Search for the cell housing the specified text and yield its [X, Y] center coordinate. 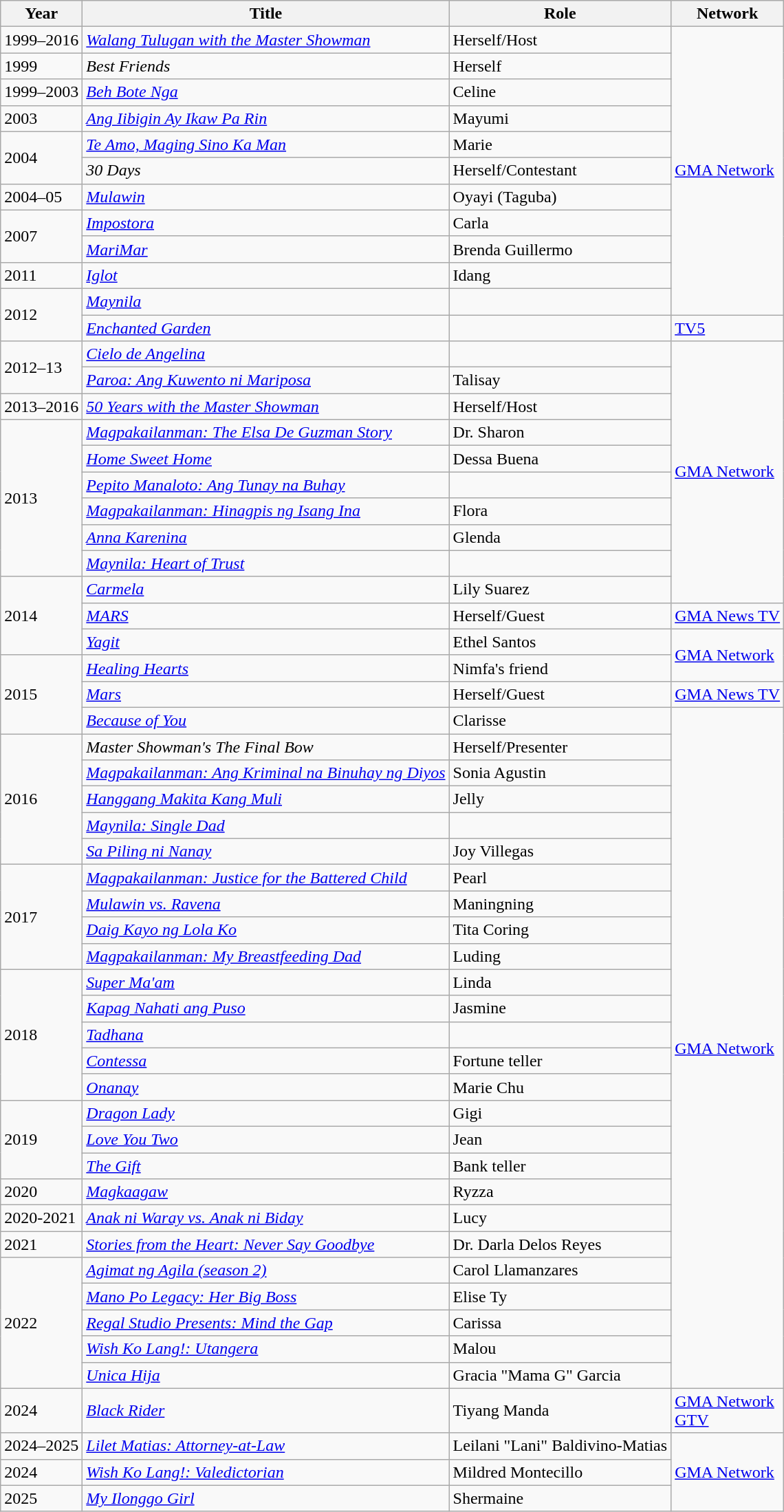
Nimfa's friend [560, 668]
2004–05 [41, 197]
2019 [41, 1139]
Anna Karenina [265, 537]
Contessa [265, 1061]
Bank teller [560, 1166]
Walang Tulugan with the Master Showman [265, 40]
Pearl [560, 878]
Dessa Buena [560, 459]
Flora [560, 511]
Iglot [265, 275]
2011 [41, 275]
2022 [41, 1323]
The Gift [265, 1166]
Gigi [560, 1113]
2012 [41, 314]
Paroa: Ang Kuwento ni Mariposa [265, 380]
Maynila [265, 301]
Cielo de Angelina [265, 354]
Malou [560, 1349]
1999–2016 [41, 40]
2018 [41, 1035]
50 Years with the Master Showman [265, 407]
1999 [41, 66]
Gracia "Mama G" Garcia [560, 1375]
Herself/Presenter [560, 746]
Yagit [265, 642]
Lucy [560, 1218]
Mano Po Legacy: Her Big Boss [265, 1297]
Agimat ng Agila (season 2) [265, 1271]
Mayumi [560, 118]
Stories from the Heart: Never Say Goodbye [265, 1244]
Title [265, 14]
Brenda Guillermo [560, 249]
Pepito Manaloto: Ang Tunay na Buhay [265, 485]
Carmela [265, 590]
Carissa [560, 1323]
Clarisse [560, 720]
Shermaine [560, 1498]
Healing Hearts [265, 668]
Fortune teller [560, 1061]
Super Ma'am [265, 982]
Best Friends [265, 66]
Herself/Contestant [560, 171]
Maningning [560, 904]
Wish Ko Lang!: Utangera [265, 1349]
Hanggang Makita Kang Muli [265, 799]
Magpakailanman: My Breastfeeding Dad [265, 956]
Home Sweet Home [265, 459]
Because of You [265, 720]
Magpakailanman: The Elsa De Guzman Story [265, 433]
2015 [41, 694]
TV5 [728, 328]
2016 [41, 799]
1999–2003 [41, 92]
Ang Iibigin Ay Ikaw Pa Rin [265, 118]
Unica Hija [265, 1375]
Regal Studio Presents: Mind the Gap [265, 1323]
30 Days [265, 171]
Linda [560, 982]
Jean [560, 1139]
Impostora [265, 223]
Dr. Sharon [560, 433]
Herself [560, 66]
2013–2016 [41, 407]
Sa Piling ni Nanay [265, 852]
Onanay [265, 1087]
2004 [41, 158]
Ryzza [560, 1192]
Maynila: Heart of Trust [265, 563]
2017 [41, 917]
GMA Network GTV [728, 1410]
Kapag Nahati ang Puso [265, 1008]
Celine [560, 92]
2020 [41, 1192]
Beh Bote Nga [265, 92]
Love You Two [265, 1139]
Mulawin [265, 197]
Role [560, 14]
Lily Suarez [560, 590]
2025 [41, 1498]
Magpakailanman: Ang Kriminal na Binuhay ng Diyos [265, 773]
Maynila: Single Dad [265, 825]
2024–2025 [41, 1446]
Leilani "Lani" Baldivino-Matias [560, 1446]
Black Rider [265, 1410]
Mulawin vs. Ravena [265, 904]
Tadhana [265, 1035]
Marie [560, 144]
Mildred Montecillo [560, 1472]
Magpakailanman: Justice for the Battered Child [265, 878]
2003 [41, 118]
Talisay [560, 380]
Jasmine [560, 1008]
2007 [41, 236]
My Ilonggo Girl [265, 1498]
Idang [560, 275]
Glenda [560, 537]
Year [41, 14]
Network [728, 14]
Master Showman's The Final Bow [265, 746]
Magpakailanman: Hinagpis ng Isang Ina [265, 511]
Carol Llamanzares [560, 1271]
MariMar [265, 249]
Tiyang Manda [560, 1410]
Wish Ko Lang!: Valedictorian [265, 1472]
2021 [41, 1244]
2012–13 [41, 367]
Joy Villegas [560, 852]
Oyayi (Taguba) [560, 197]
Marie Chu [560, 1087]
Elise Ty [560, 1297]
Anak ni Waray vs. Anak ni Biday [265, 1218]
Dr. Darla Delos Reyes [560, 1244]
Carla [560, 223]
Ethel Santos [560, 642]
Daig Kayo ng Lola Ko [265, 930]
Tita Coring [560, 930]
2013 [41, 498]
Lilet Matias: Attorney-at-Law [265, 1446]
2020-2021 [41, 1218]
Magkaagaw [265, 1192]
Mars [265, 694]
Jelly [560, 799]
2014 [41, 616]
Sonia Agustin [560, 773]
MARS [265, 616]
Enchanted Garden [265, 328]
Te Amo, Maging Sino Ka Man [265, 144]
Dragon Lady [265, 1113]
Luding [560, 956]
